Capture the cell that displays the provided text and extract its (x, y) central coordinate. 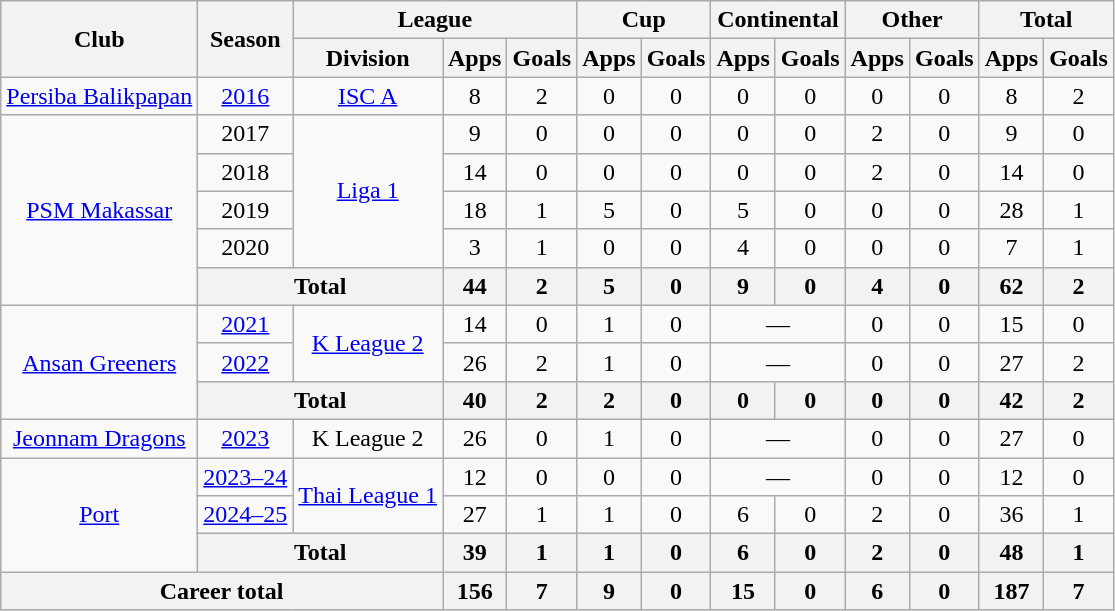
Club (100, 39)
2023–24 (246, 477)
62 (1011, 286)
39 (474, 553)
3 (474, 248)
Cup (644, 20)
Division (368, 58)
44 (474, 286)
28 (1011, 210)
2019 (246, 210)
PSM Makassar (100, 210)
Continental (778, 20)
Ansan Greeners (100, 362)
Port (100, 515)
36 (1011, 515)
42 (1011, 400)
League (435, 20)
2022 (246, 362)
2016 (246, 96)
2017 (246, 134)
2024–25 (246, 515)
2023 (246, 438)
2021 (246, 324)
48 (1011, 553)
187 (1011, 591)
Other (912, 20)
Career total (222, 591)
Jeonnam Dragons (100, 438)
156 (474, 591)
2018 (246, 172)
40 (474, 400)
Liga 1 (368, 191)
2020 (246, 248)
18 (474, 210)
Thai League 1 (368, 496)
Persiba Balikpapan (100, 96)
ISC A (368, 96)
Season (246, 39)
